Extract the [X, Y] coordinate from the center of the cell holding the provided text.  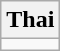
Thai [30, 20]
